Return the [X, Y] coordinate for the center point of the cell that contains the specified text.  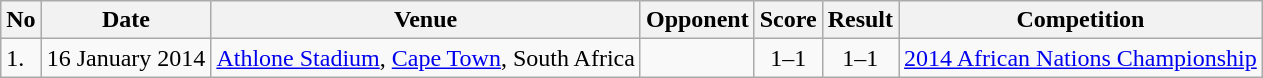
Date [126, 20]
Athlone Stadium, Cape Town, South Africa [426, 58]
Opponent [697, 20]
Venue [426, 20]
Result [860, 20]
No [21, 20]
Competition [1081, 20]
2014 African Nations Championship [1081, 58]
16 January 2014 [126, 58]
Score [788, 20]
1. [21, 58]
